For the text-containing cell, return its midpoint in [x, y] coordinate format. 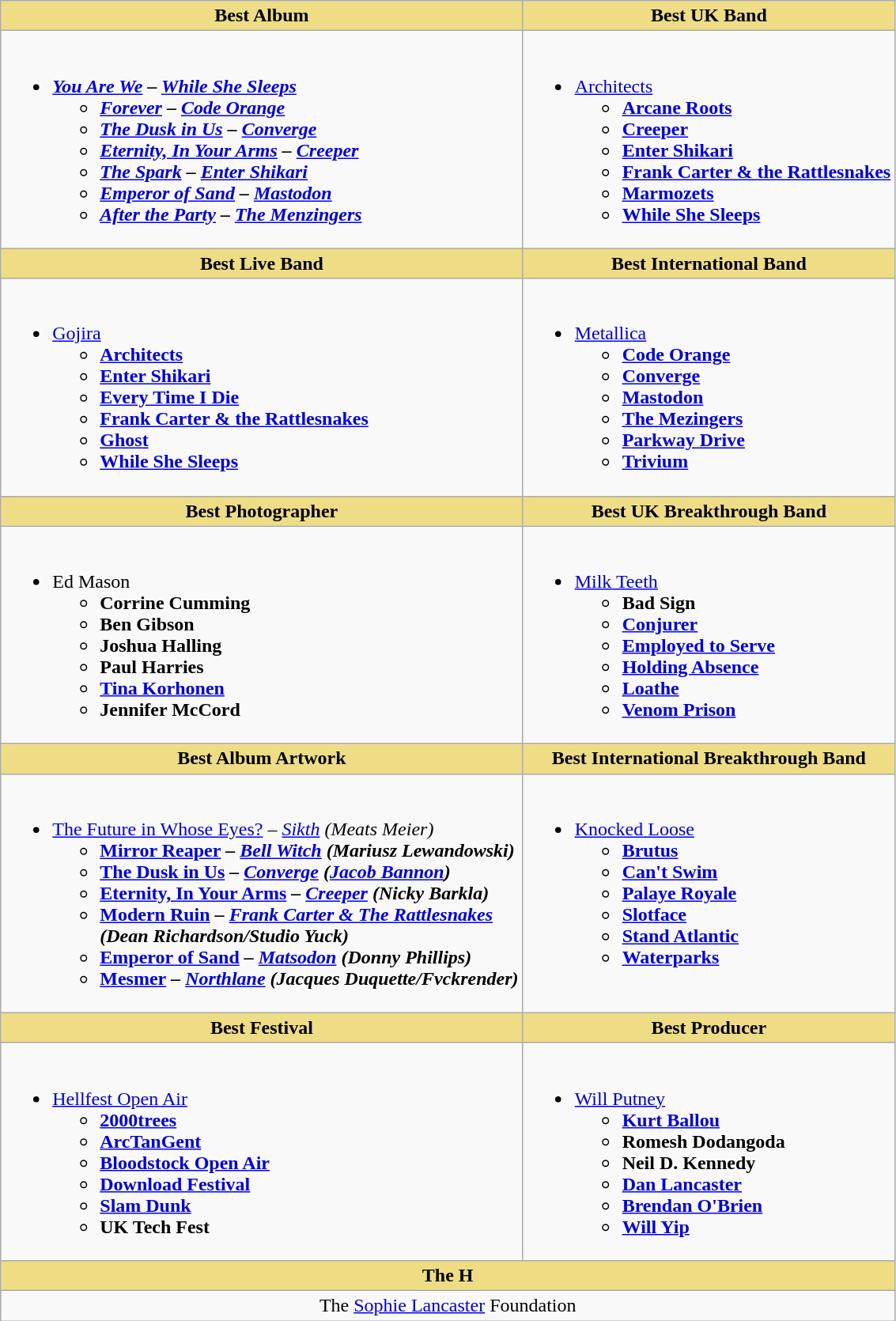
GojiraArchitectsEnter ShikariEvery Time I DieFrank Carter & the RattlesnakesGhostWhile She Sleeps [262, 388]
MetallicaCode OrangeConvergeMastodonThe MezingersParkway DriveTrivium [709, 388]
Best Photographer [262, 511]
Knocked LooseBrutusCan't SwimPalaye RoyaleSlotfaceStand AtlanticWaterparks [709, 893]
The Sophie Lancaster Foundation [448, 1305]
The H [448, 1275]
Best Live Band [262, 263]
Best Producer [709, 1028]
Best Festival [262, 1028]
Ed MasonCorrine CummingBen GibsonJoshua HallingPaul HarriesTina KorhonenJennifer McCord [262, 634]
ArchitectsArcane RootsCreeperEnter ShikariFrank Carter & the RattlesnakesMarmozetsWhile She Sleeps [709, 139]
Will PutneyKurt BallouRomesh DodangodaNeil D. KennedyDan LancasterBrendan O'BrienWill Yip [709, 1152]
Best Album Artwork [262, 759]
Milk TeethBad SignConjurerEmployed to ServeHolding AbsenceLoatheVenom Prison [709, 634]
Best Album [262, 16]
Best UK Breakthrough Band [709, 511]
Best UK Band [709, 16]
Hellfest Open Air2000treesArcTanGentBloodstock Open AirDownload FestivalSlam DunkUK Tech Fest [262, 1152]
Best International Band [709, 263]
Best International Breakthrough Band [709, 759]
